Extract the (X, Y) coordinate from the center of the cell holding the provided text.  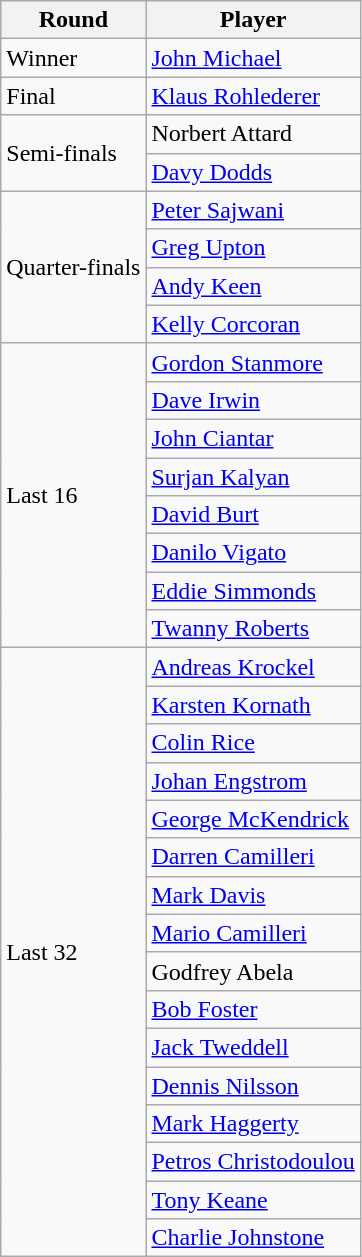
Klaus Rohlederer (253, 96)
Twanny Roberts (253, 629)
Kelly Corcoran (253, 324)
John Michael (253, 58)
Andreas Krockel (253, 667)
Darren Camilleri (253, 857)
Mark Davis (253, 895)
Godfrey Abela (253, 971)
Danilo Vigato (253, 553)
Bob Foster (253, 1009)
George McKendrick (253, 819)
Tony Keane (253, 1200)
Dennis Nilsson (253, 1085)
Last 16 (74, 495)
Player (253, 20)
Quarter-finals (74, 267)
Andy Keen (253, 286)
Peter Sajwani (253, 210)
Johan Engstrom (253, 781)
Petros Christodoulou (253, 1162)
Davy Dodds (253, 172)
Colin Rice (253, 743)
Dave Irwin (253, 400)
Final (74, 96)
Norbert Attard (253, 134)
Round (74, 20)
Last 32 (74, 952)
Semi-finals (74, 153)
David Burt (253, 515)
Surjan Kalyan (253, 477)
Eddie Simmonds (253, 591)
Mario Camilleri (253, 933)
Greg Upton (253, 248)
Mark Haggerty (253, 1124)
John Ciantar (253, 438)
Gordon Stanmore (253, 362)
Jack Tweddell (253, 1047)
Winner (74, 58)
Charlie Johnstone (253, 1238)
Karsten Kornath (253, 705)
